Find where the given text appears and provide that cell's center as [X, Y] coordinate. 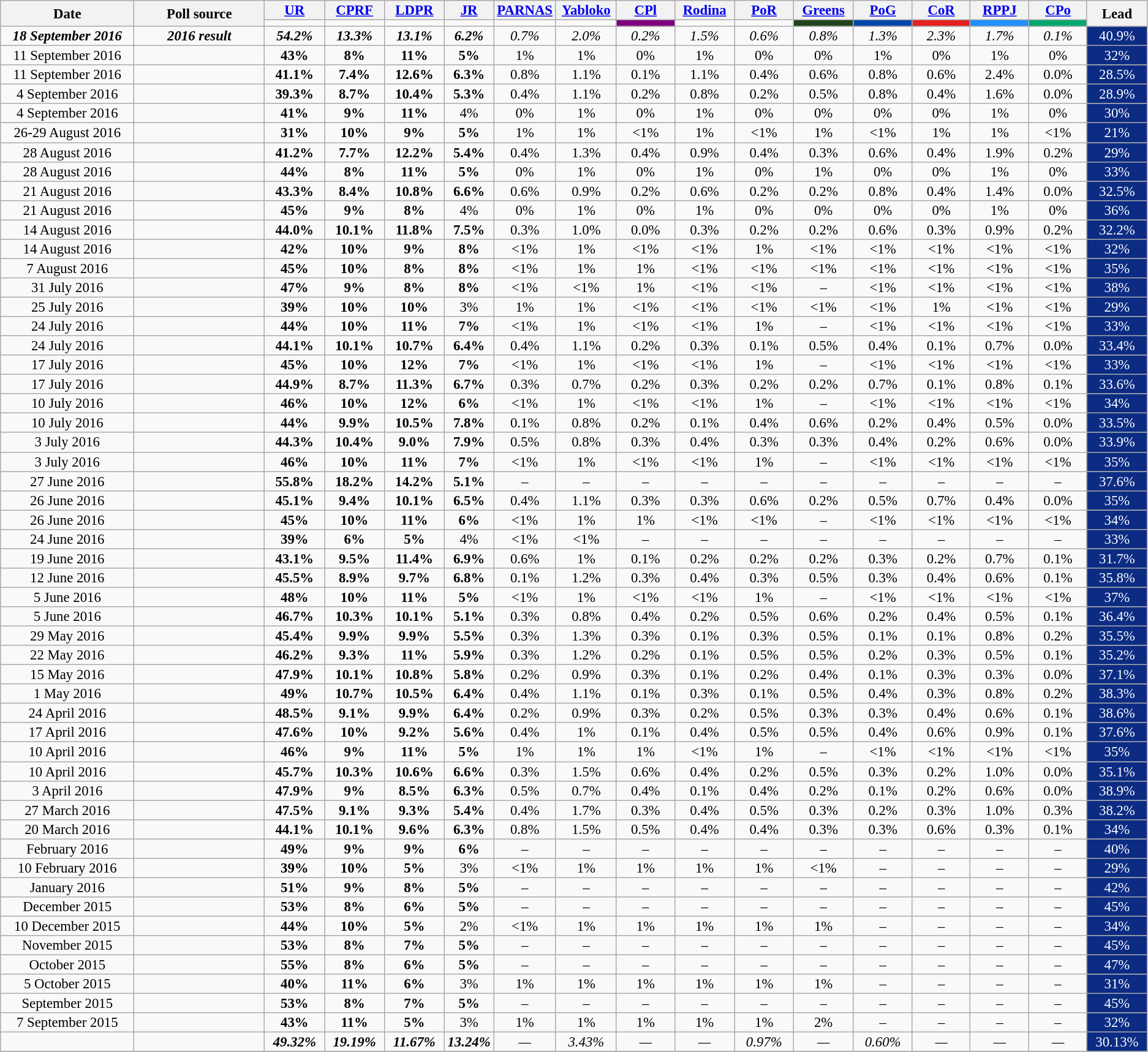
12.6% [415, 75]
26-29 August 2016 [67, 133]
8.9% [355, 578]
9.6% [415, 829]
7.9% [469, 443]
9.0% [415, 443]
44.3% [295, 443]
35.1% [1117, 772]
19.19% [355, 1042]
55% [295, 965]
31.7% [1117, 558]
38.2% [1117, 810]
28.9% [1117, 94]
33.9% [1117, 443]
33.5% [1117, 423]
27 March 2016 [67, 810]
28.5% [1117, 75]
6.7% [469, 385]
49.32% [295, 1042]
15 May 2016 [67, 675]
30.13% [1117, 1042]
45.4% [295, 636]
7.5% [469, 230]
11.67% [415, 1042]
6.9% [469, 558]
44.0% [295, 230]
December 2015 [67, 907]
17 April 2016 [67, 732]
PoG [883, 10]
36.4% [1117, 617]
7.8% [469, 423]
2.3% [941, 36]
47.6% [295, 732]
19 June 2016 [67, 558]
October 2015 [67, 965]
24 April 2016 [67, 713]
32.2% [1117, 230]
November 2015 [67, 945]
0.60% [883, 1042]
30% [1117, 114]
3 April 2016 [67, 791]
20 March 2016 [67, 829]
September 2015 [67, 1004]
Yabloko [586, 10]
7.4% [355, 75]
5.3% [469, 94]
CoR [941, 10]
JR [469, 10]
54.2% [295, 36]
5 October 2015 [67, 984]
CPl [646, 10]
UR [295, 10]
CPo [1059, 10]
10 February 2016 [67, 868]
7 September 2015 [67, 1023]
37% [1117, 597]
2.4% [1000, 75]
45.7% [295, 772]
44.9% [295, 385]
38.9% [1117, 791]
1 May 2016 [67, 694]
33.6% [1117, 385]
45.1% [295, 500]
LDPR [415, 10]
8.5% [415, 791]
35.2% [1117, 655]
10 December 2015 [67, 926]
13.3% [355, 36]
38.3% [1117, 694]
RPPJ [1000, 10]
PoR [764, 10]
1.9% [1000, 152]
48% [295, 597]
11.8% [415, 230]
14.2% [415, 481]
51% [295, 887]
35.5% [1117, 636]
36% [1117, 210]
46.2% [295, 655]
11.3% [415, 385]
43.1% [295, 558]
43.3% [295, 191]
22 May 2016 [67, 655]
33.4% [1117, 346]
7.7% [355, 152]
PARNAS [524, 10]
11.4% [415, 558]
0.97% [764, 1042]
9.2% [415, 732]
21% [1117, 133]
27 June 2016 [67, 481]
46.7% [295, 617]
39.3% [295, 94]
5.5% [469, 636]
41.1% [295, 75]
55.8% [295, 481]
Rodina [704, 10]
Greens [823, 10]
10.6% [415, 772]
3.43% [586, 1042]
25 July 2016 [67, 307]
5.6% [469, 732]
29 May 2016 [67, 636]
41.2% [295, 152]
2.0% [586, 36]
1.6% [1000, 94]
8.4% [355, 191]
February 2016 [67, 849]
45.5% [295, 578]
5.8% [469, 675]
13.24% [469, 1042]
1.4% [1000, 191]
41% [295, 114]
35.8% [1117, 578]
6.2% [469, 36]
18.2% [355, 481]
9.4% [355, 500]
6.5% [469, 500]
31 July 2016 [67, 288]
Lead [1117, 13]
38% [1117, 288]
40.9% [1117, 36]
48.5% [295, 713]
CPRF [355, 10]
13.1% [415, 36]
Date [67, 13]
2016 result [200, 36]
January 2016 [67, 887]
18 September 2016 [67, 36]
37.1% [1117, 675]
9.5% [355, 558]
9.7% [415, 578]
7 August 2016 [67, 268]
47.5% [295, 810]
12.2% [415, 152]
38.6% [1117, 713]
6.8% [469, 578]
24 June 2016 [67, 539]
Poll source [200, 13]
32.5% [1117, 191]
5.9% [469, 655]
12 June 2016 [67, 578]
